Capture the cell that displays the provided text and extract its (x, y) central coordinate. 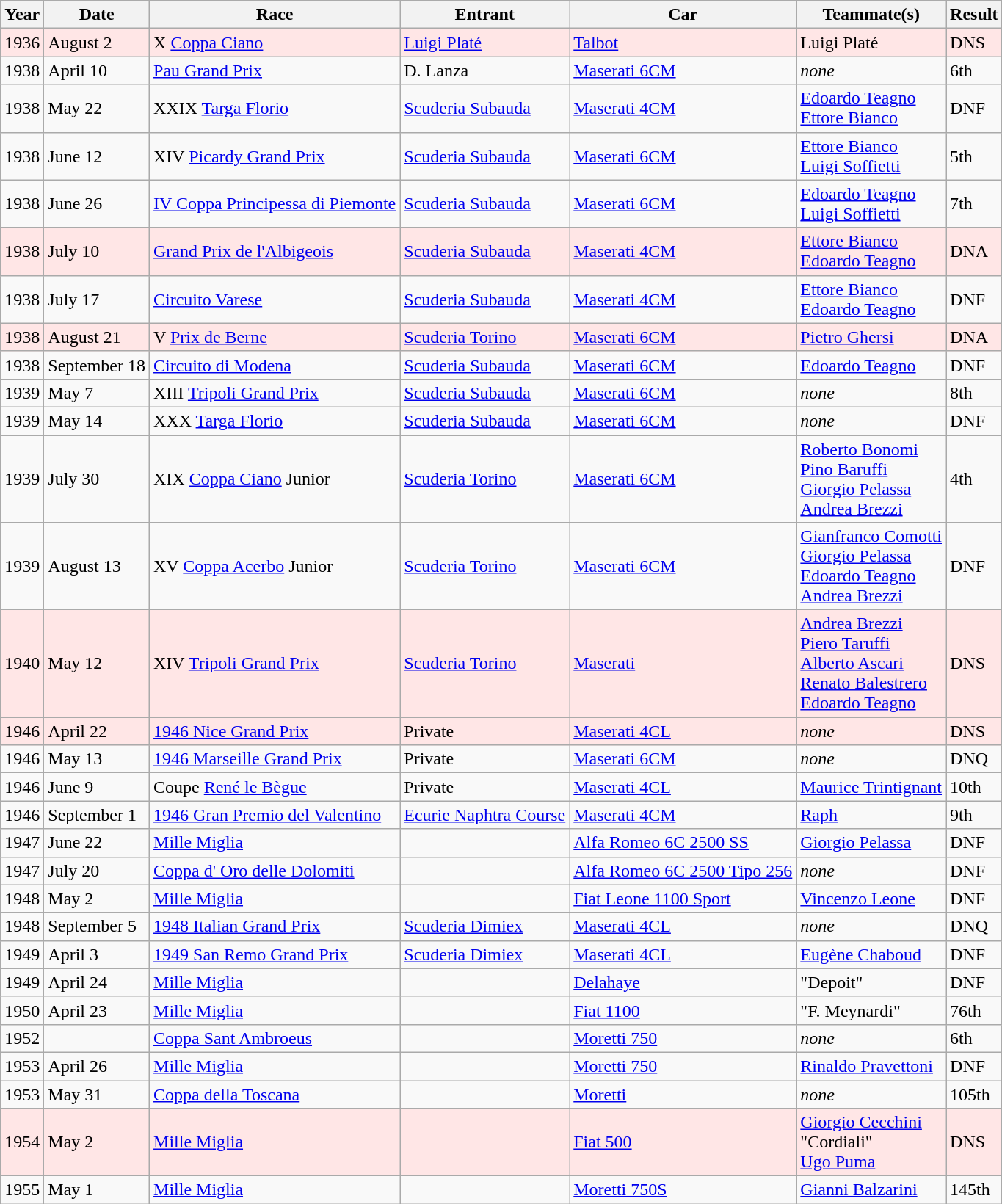
Talbot (683, 43)
1948 Italian Grand Prix (275, 926)
Roberto BonomiPino BaruffiGiorgio PelassaAndrea Brezzi (871, 479)
July 10 (97, 251)
Edoardo TeagnoLuigi Soffietti (871, 204)
Eugène Chaboud (871, 954)
1946 Nice Grand Prix (275, 731)
Fiat 1100 (683, 1010)
Fiat Leone 1100 Sport (683, 899)
IV Coppa Principessa di Piemonte (275, 204)
Delahaye (683, 982)
145th (974, 1190)
September 5 (97, 926)
September 18 (97, 365)
June 22 (97, 843)
Andrea BrezziPiero TaruffiAlberto AscariRenato BalestreroEdoardo Teagno (871, 664)
105th (974, 1095)
"Depoit" (871, 982)
1949 San Remo Grand Prix (275, 954)
June 26 (97, 204)
4th (974, 479)
Circuito Varese (275, 300)
XIX Coppa Ciano Junior (275, 479)
April 3 (97, 954)
August 21 (97, 337)
10th (974, 787)
Raph (871, 815)
XIV Picardy Grand Prix (275, 156)
Coupe René le Bègue (275, 787)
Grand Prix de l'Albigeois (275, 251)
XXX Targa Florio (275, 421)
Maurice Trintignant (871, 787)
Alfa Romeo 6C 2500 SS (683, 843)
May 31 (97, 1095)
Race (275, 15)
1954 (22, 1142)
XV Coppa Acerbo Junior (275, 567)
8th (974, 393)
XXIX Targa Florio (275, 109)
Giorgio Cecchini"Cordiali"Ugo Puma (871, 1142)
1946 Gran Premio del Valentino (275, 815)
Coppa della Toscana (275, 1095)
Coppa Sant Ambroeus (275, 1038)
9th (974, 815)
Pietro Ghersi (871, 337)
Pau Grand Prix (275, 70)
April 26 (97, 1066)
1955 (22, 1190)
Coppa d' Oro delle Dolomiti (275, 871)
Car (683, 15)
Giorgio Pelassa (871, 843)
X Coppa Ciano (275, 43)
7th (974, 204)
V Prix de Berne (275, 337)
Ecurie Naphtra Course (484, 815)
April 22 (97, 731)
1950 (22, 1010)
"F. Meynardi" (871, 1010)
XIV Tripoli Grand Prix (275, 664)
Alfa Romeo 6C 2500 Tipo 256 (683, 871)
1946 Marseille Grand Prix (275, 759)
Maserati (683, 664)
Entrant (484, 15)
Edoardo Teagno (871, 365)
May 13 (97, 759)
Gianfranco ComottiGiorgio PelassaEdoardo TeagnoAndrea Brezzi (871, 567)
Result (974, 15)
April 23 (97, 1010)
Year (22, 15)
July 20 (97, 871)
Vincenzo Leone (871, 899)
Circuito di Modena (275, 365)
May 1 (97, 1190)
XIII Tripoli Grand Prix (275, 393)
June 12 (97, 156)
May 7 (97, 393)
June 9 (97, 787)
Moretti 750S (683, 1190)
Edoardo TeagnoEttore Bianco (871, 109)
August 2 (97, 43)
April 10 (97, 70)
April 24 (97, 982)
July 30 (97, 479)
Rinaldo Pravettoni (871, 1066)
1940 (22, 664)
May 12 (97, 664)
Date (97, 15)
May 14 (97, 421)
1952 (22, 1038)
August 13 (97, 567)
Fiat 500 (683, 1142)
D. Lanza (484, 70)
Teammate(s) (871, 15)
5th (974, 156)
July 17 (97, 300)
May 22 (97, 109)
September 1 (97, 815)
Ettore BiancoLuigi Soffietti (871, 156)
1936 (22, 43)
Gianni Balzarini (871, 1190)
Moretti (683, 1095)
76th (974, 1010)
